For the text-containing cell, return its midpoint in [X, Y] coordinate format. 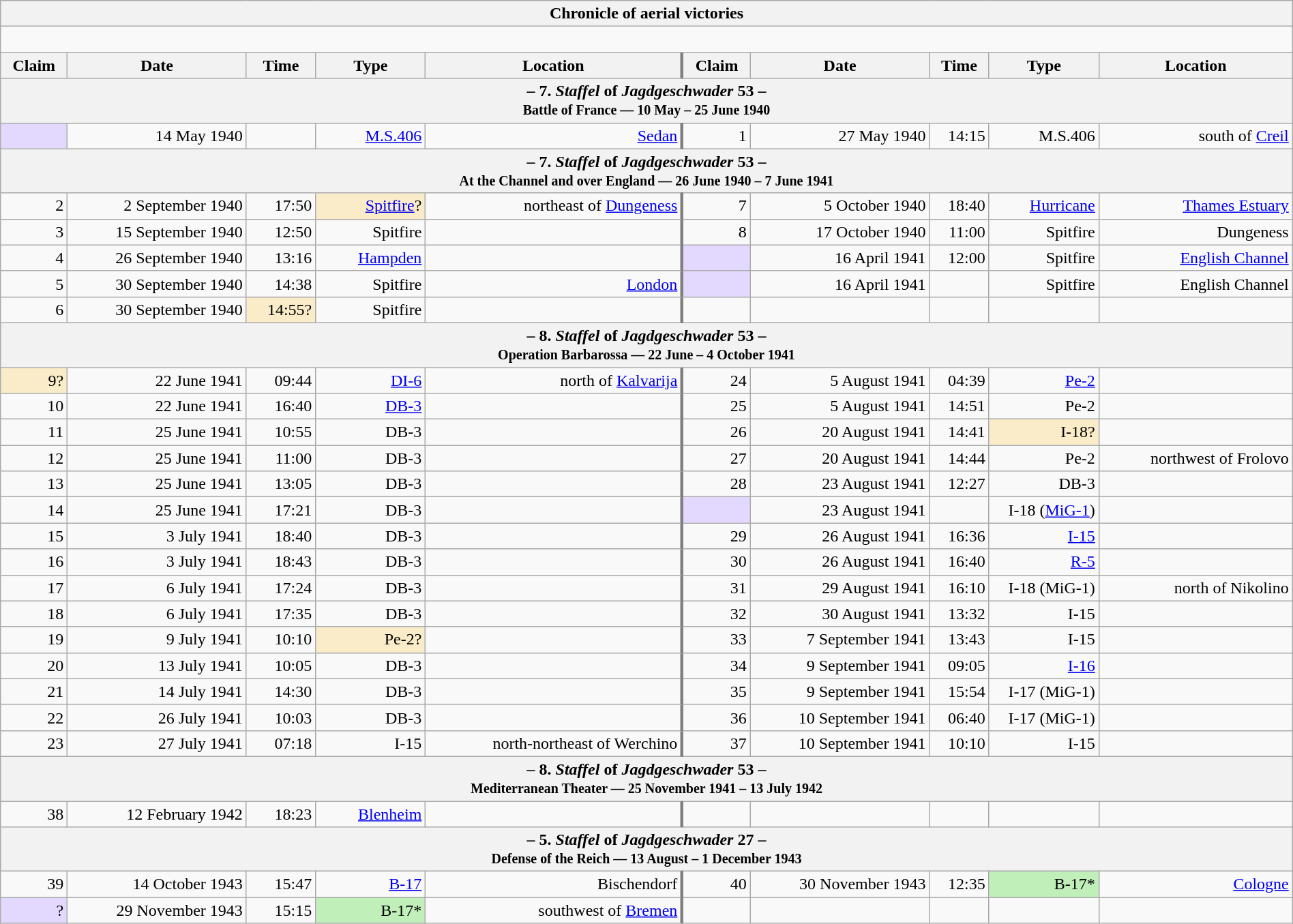
3 [34, 232]
Cologne [1195, 884]
27 May 1940 [840, 136]
10:05 [281, 666]
17:21 [281, 510]
7 [716, 206]
15:54 [959, 691]
Spitfire? [371, 206]
16:36 [959, 536]
31 [716, 588]
I-18? [1043, 432]
Hurricane [1043, 206]
18:23 [281, 814]
Pe-2? [371, 640]
12:35 [959, 884]
15:47 [281, 884]
18:43 [281, 562]
13:05 [281, 484]
Hampden [371, 258]
London [554, 284]
14 May 1940 [157, 136]
13 [34, 484]
13 July 1941 [157, 666]
5 [34, 284]
5 October 1940 [840, 206]
17 [34, 588]
17:24 [281, 588]
– 7. Staffel of Jagdgeschwader 53 –Battle of France — 10 May – 25 June 1940 [646, 101]
16 [34, 562]
14 October 1943 [157, 884]
17:50 [281, 206]
14:15 [959, 136]
6 [34, 310]
07:18 [281, 743]
30 November 1943 [840, 884]
30 August 1941 [840, 614]
northeast of Dungeness [554, 206]
R-5 [1043, 562]
04:39 [959, 380]
30 [716, 562]
northwest of Frolovo [1195, 458]
north-northeast of Werchino [554, 743]
north of Kalvarija [554, 380]
7 September 1941 [840, 640]
DI-6 [371, 380]
19 [34, 640]
14:30 [281, 691]
25 [716, 406]
26 September 1940 [157, 258]
10:55 [281, 432]
Chronicle of aerial victories [646, 14]
17:35 [281, 614]
24 [716, 380]
26 July 1941 [157, 717]
35 [716, 691]
16:10 [959, 588]
26 [716, 432]
14:55? [281, 310]
? [34, 910]
14 [34, 510]
12:27 [959, 484]
Sedan [554, 136]
38 [34, 814]
15:15 [281, 910]
22 [34, 717]
20 [34, 666]
13:43 [959, 640]
9 July 1941 [157, 640]
B-17 [371, 884]
37 [716, 743]
4 [34, 258]
28 [716, 484]
21 [34, 691]
Blenheim [371, 814]
12:00 [959, 258]
32 [716, 614]
10 [34, 406]
– 8. Staffel of Jagdgeschwader 53 –Operation Barbarossa — 22 June – 4 October 1941 [646, 345]
15 September 1940 [157, 232]
27 July 1941 [157, 743]
2 [34, 206]
09:44 [281, 380]
23 [34, 743]
34 [716, 666]
Bischendorf [554, 884]
14:44 [959, 458]
29 August 1941 [840, 588]
– 8. Staffel of Jagdgeschwader 53 –Mediterranean Theater — 25 November 1941 – 13 July 1942 [646, 779]
Dungeness [1195, 232]
13:32 [959, 614]
I-16 [1043, 666]
14:51 [959, 406]
10:03 [281, 717]
Thames Estuary [1195, 206]
36 [716, 717]
18 [34, 614]
40 [716, 884]
13:16 [281, 258]
11 [34, 432]
29 November 1943 [157, 910]
27 [716, 458]
south of Creil [1195, 136]
09:05 [959, 666]
12:50 [281, 232]
8 [716, 232]
39 [34, 884]
29 [716, 536]
southwest of Bremen [554, 910]
– 5. Staffel of Jagdgeschwader 27 –Defense of the Reich — 13 August – 1 December 1943 [646, 850]
17 October 1940 [840, 232]
1 [716, 136]
9? [34, 380]
33 [716, 640]
14:41 [959, 432]
12 [34, 458]
15 [34, 536]
– 7. Staffel of Jagdgeschwader 53 –At the Channel and over England — 26 June 1940 – 7 June 1941 [646, 170]
north of Nikolino [1195, 588]
2 September 1940 [157, 206]
14 July 1941 [157, 691]
06:40 [959, 717]
14:38 [281, 284]
12 February 1942 [157, 814]
